Output the (x, y) coordinate of the center of the cell containing the given text.  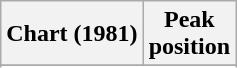
Chart (1981) (72, 34)
Peakposition (189, 34)
